Find where the given text appears and provide that cell's center as (X, Y) coordinate. 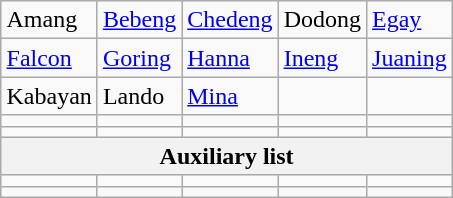
Kabayan (49, 96)
Bebeng (139, 20)
Lando (139, 96)
Mina (230, 96)
Falcon (49, 58)
Hanna (230, 58)
Chedeng (230, 20)
Goring (139, 58)
Juaning (410, 58)
Egay (410, 20)
Auxiliary list (226, 156)
Dodong (322, 20)
Ineng (322, 58)
Amang (49, 20)
